From the cell containing the given text, extract its center point as [x, y] coordinate. 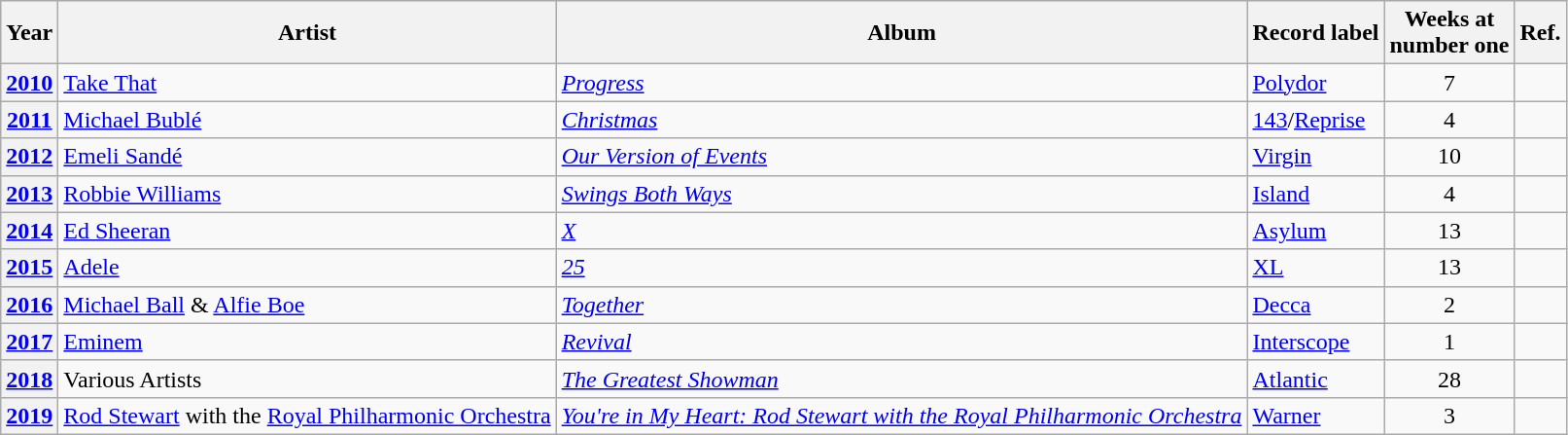
X [902, 231]
2019 [29, 416]
2010 [29, 83]
2012 [29, 157]
Progress [902, 83]
1 [1449, 342]
Revival [902, 342]
28 [1449, 379]
The Greatest Showman [902, 379]
Together [902, 305]
Weeks atnumber one [1449, 33]
Polydor [1316, 83]
Island [1316, 194]
Rod Stewart with the Royal Philharmonic Orchestra [307, 416]
Eminem [307, 342]
Our Version of Events [902, 157]
Various Artists [307, 379]
Virgin [1316, 157]
Year [29, 33]
Take That [307, 83]
2 [1449, 305]
Asylum [1316, 231]
Robbie Williams [307, 194]
Michael Ball & Alfie Boe [307, 305]
2011 [29, 120]
Swings Both Ways [902, 194]
You're in My Heart: Rod Stewart with the Royal Philharmonic Orchestra [902, 416]
Artist [307, 33]
XL [1316, 268]
25 [902, 268]
Michael Bublé [307, 120]
Ref. [1540, 33]
Interscope [1316, 342]
2018 [29, 379]
Atlantic [1316, 379]
Christmas [902, 120]
Adele [307, 268]
Album [902, 33]
3 [1449, 416]
Emeli Sandé [307, 157]
2015 [29, 268]
2014 [29, 231]
Record label [1316, 33]
7 [1449, 83]
Decca [1316, 305]
Warner [1316, 416]
2017 [29, 342]
10 [1449, 157]
2013 [29, 194]
Ed Sheeran [307, 231]
143/Reprise [1316, 120]
2016 [29, 305]
